Determine the (X, Y) coordinate at the center of the cell enclosing the given text.  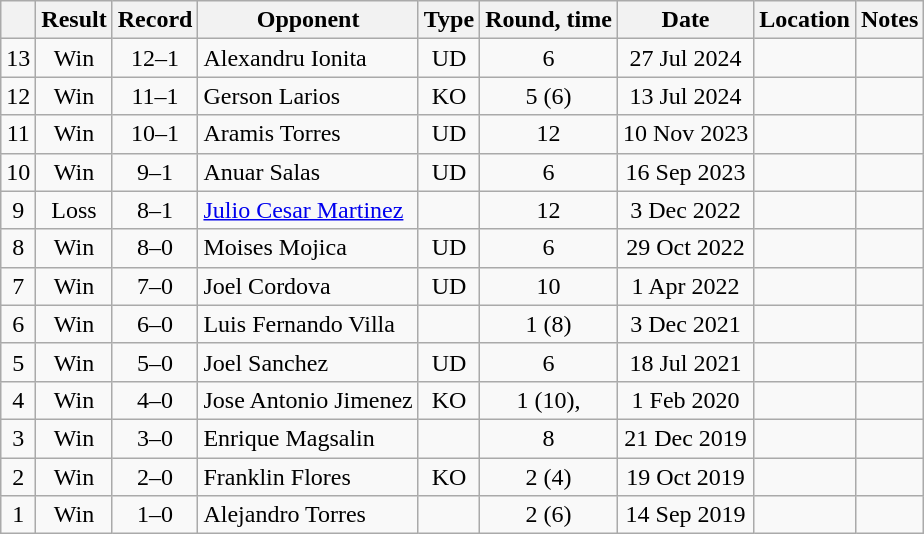
1 Feb 2020 (685, 400)
1 (18, 515)
Julio Cesar Martinez (308, 210)
2 (4) (549, 477)
Aramis Torres (308, 134)
13 Jul 2024 (685, 96)
16 Sep 2023 (685, 172)
29 Oct 2022 (685, 248)
3–0 (155, 438)
Joel Cordova (308, 286)
Enrique Magsalin (308, 438)
4–0 (155, 400)
13 (18, 58)
Date (685, 20)
9 (18, 210)
3 Dec 2021 (685, 324)
5 (18, 362)
Round, time (549, 20)
3 (18, 438)
Alexandru Ionita (308, 58)
3 Dec 2022 (685, 210)
Alejandro Torres (308, 515)
8–0 (155, 248)
Result (74, 20)
1 (10), (549, 400)
21 Dec 2019 (685, 438)
Anuar Salas (308, 172)
Jose Antonio Jimenez (308, 400)
6–0 (155, 324)
Gerson Larios (308, 96)
Luis Fernando Villa (308, 324)
Moises Mojica (308, 248)
Loss (74, 210)
Franklin Flores (308, 477)
4 (18, 400)
Record (155, 20)
2 (6) (549, 515)
1 (8) (549, 324)
12–1 (155, 58)
18 Jul 2021 (685, 362)
19 Oct 2019 (685, 477)
5–0 (155, 362)
14 Sep 2019 (685, 515)
Joel Sanchez (308, 362)
11 (18, 134)
10 Nov 2023 (685, 134)
1–0 (155, 515)
2–0 (155, 477)
1 Apr 2022 (685, 286)
Location (805, 20)
2 (18, 477)
7 (18, 286)
Notes (889, 20)
Opponent (308, 20)
5 (6) (549, 96)
Type (448, 20)
8–1 (155, 210)
11–1 (155, 96)
27 Jul 2024 (685, 58)
7–0 (155, 286)
9–1 (155, 172)
10–1 (155, 134)
